Locate the cell with the specified text and output its (x, y) center coordinate. 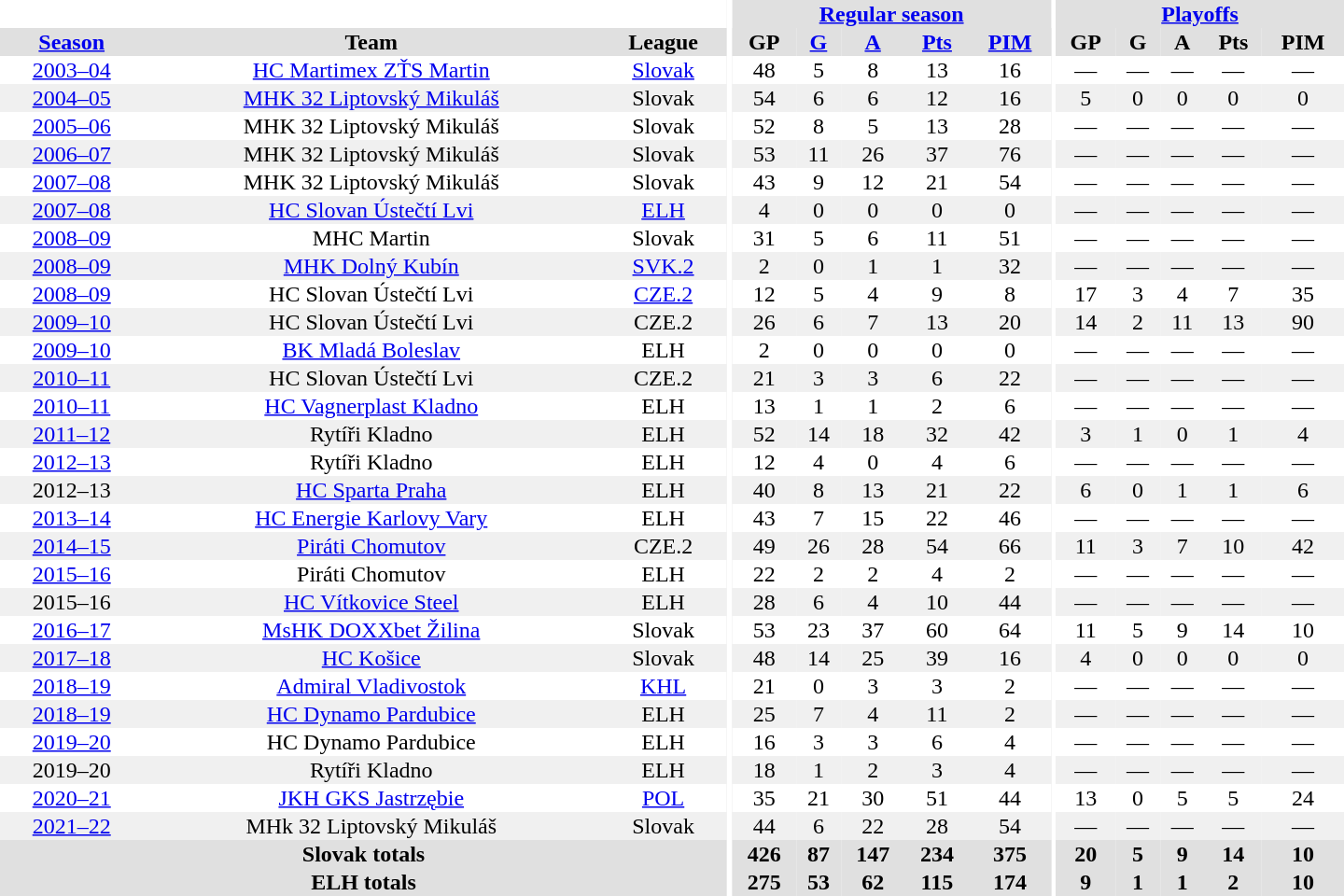
62 (874, 882)
23 (819, 630)
17 (1085, 294)
2006–07 (71, 154)
66 (1010, 546)
87 (819, 854)
Slovak totals (364, 854)
2021–22 (71, 826)
2014–15 (71, 546)
76 (1010, 154)
JKH GKS Jastrzębie (371, 798)
MHC Martin (371, 238)
HC Energie Karlovy Vary (371, 518)
BK Mladá Boleslav (371, 350)
MsHK DOXXbet Žilina (371, 630)
ELH totals (364, 882)
39 (937, 658)
426 (763, 854)
HC Vagnerplast Kladno (371, 406)
60 (937, 630)
2003–04 (71, 70)
POL (663, 798)
HC Vítkovice Steel (371, 602)
League (663, 42)
234 (937, 854)
174 (1010, 882)
MHk 32 Liptovský Mikuláš (371, 826)
30 (874, 798)
HC Martimex ZŤS Martin (371, 70)
Admiral Vladivostok (371, 686)
90 (1303, 322)
375 (1010, 854)
2016–17 (71, 630)
KHL (663, 686)
SVK.2 (663, 266)
46 (1010, 518)
115 (937, 882)
15 (874, 518)
2005–06 (71, 126)
Playoffs (1200, 14)
64 (1010, 630)
HC Sparta Praha (371, 490)
2017–18 (71, 658)
MHK Dolný Kubín (371, 266)
2013–14 (71, 518)
2004–05 (71, 98)
Season (71, 42)
24 (1303, 798)
2011–12 (71, 434)
Team (371, 42)
275 (763, 882)
49 (763, 546)
147 (874, 854)
31 (763, 238)
HC Košice (371, 658)
40 (763, 490)
Regular season (891, 14)
2020–21 (71, 798)
